Scan for the cell matching the given text and deliver its [X, Y] coordinate at center. 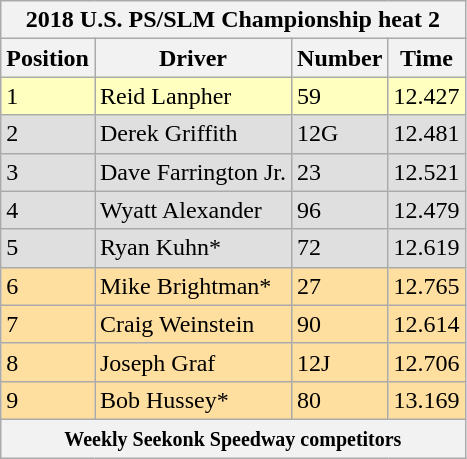
13.169 [426, 400]
12G [340, 134]
2 [48, 134]
9 [48, 400]
59 [340, 96]
Time [426, 58]
12.706 [426, 362]
Bob Hussey* [192, 400]
90 [340, 324]
Ryan Kuhn* [192, 248]
4 [48, 210]
Joseph Graf [192, 362]
Reid Lanpher [192, 96]
12.765 [426, 286]
Number [340, 58]
12.619 [426, 248]
96 [340, 210]
12.521 [426, 172]
1 [48, 96]
80 [340, 400]
12.481 [426, 134]
6 [48, 286]
72 [340, 248]
12.479 [426, 210]
Derek Griffith [192, 134]
Position [48, 58]
Dave Farrington Jr. [192, 172]
27 [340, 286]
5 [48, 248]
8 [48, 362]
7 [48, 324]
12J [340, 362]
Mike Brightman* [192, 286]
23 [340, 172]
12.614 [426, 324]
Wyatt Alexander [192, 210]
Weekly Seekonk Speedway competitors [233, 438]
Craig Weinstein [192, 324]
2018 U.S. PS/SLM Championship heat 2 [233, 20]
12.427 [426, 96]
3 [48, 172]
Driver [192, 58]
